Locate the cell with the specified text and output its (x, y) center coordinate. 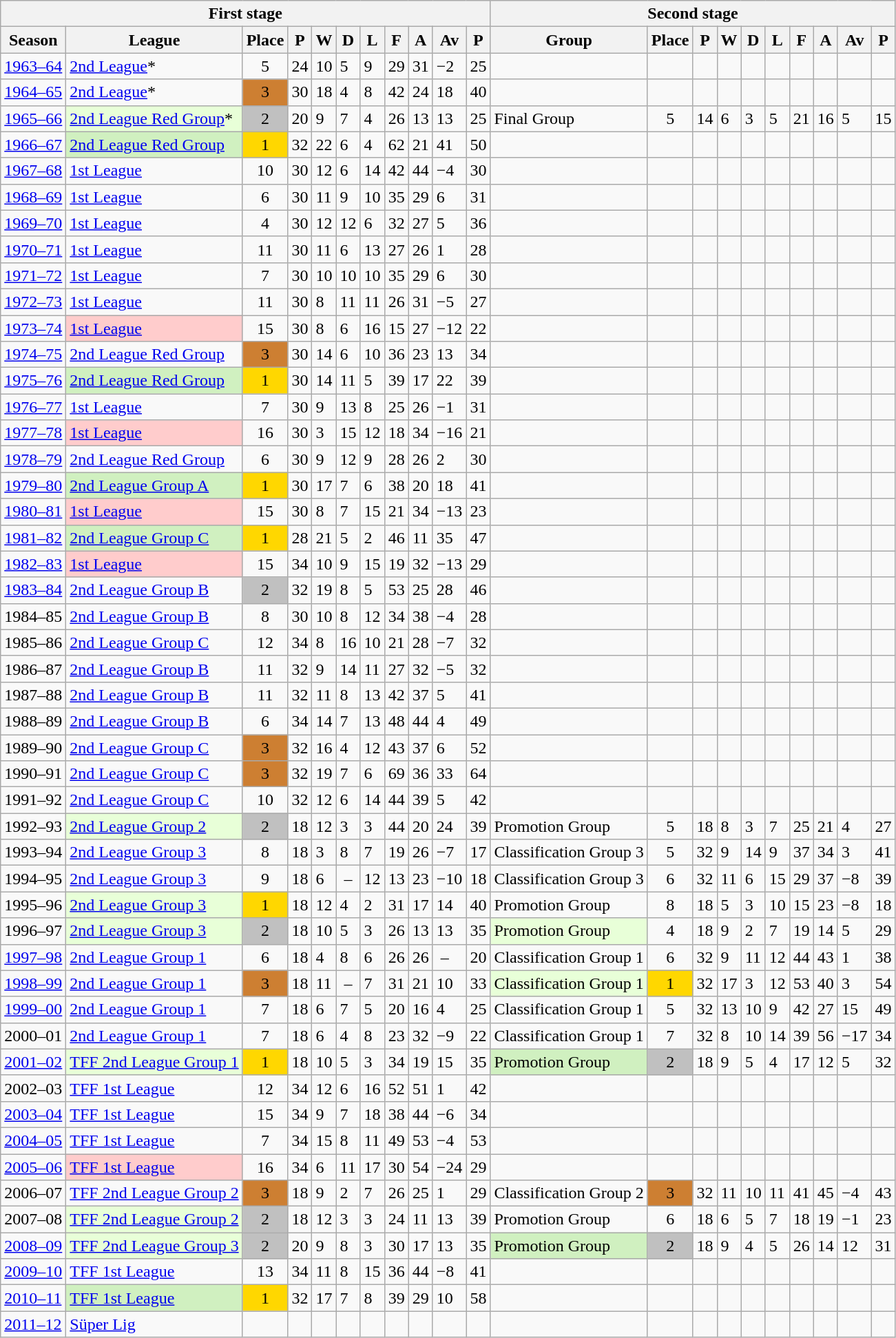
Süper Lig (154, 1324)
−17 (854, 1036)
League (154, 40)
2006–07 (33, 1193)
1992–93 (33, 826)
62 (397, 145)
−6 (449, 1114)
2nd League Red Group* (154, 118)
1978–79 (33, 459)
−16 (449, 433)
1983–84 (33, 590)
50 (478, 145)
−10 (449, 879)
1997–98 (33, 957)
1996–97 (33, 931)
1970–71 (33, 249)
1988–89 (33, 721)
1971–72 (33, 275)
1993–94 (33, 853)
1972–73 (33, 302)
2008–09 (33, 1246)
1967–68 (33, 171)
1979–80 (33, 485)
1966–67 (33, 145)
1963–64 (33, 66)
1975–76 (33, 381)
1998–99 (33, 983)
First stage (245, 14)
2005–06 (33, 1167)
Final Group (569, 118)
1986–87 (33, 669)
1991–92 (33, 800)
−2 (449, 66)
1995–96 (33, 905)
56 (825, 1036)
51 (420, 1088)
TFF 2nd League Group 1 (154, 1062)
1973–74 (33, 328)
1965–66 (33, 118)
1990–91 (33, 774)
2010–11 (33, 1298)
1976–77 (33, 407)
Second stage (693, 14)
2001–02 (33, 1062)
Classification Group 2 (569, 1193)
1974–75 (33, 355)
1989–90 (33, 747)
1977–78 (33, 433)
2002–03 (33, 1088)
45 (825, 1193)
1999–00 (33, 1010)
47 (478, 538)
1987–88 (33, 695)
1980–81 (33, 512)
Season (33, 40)
1982–83 (33, 564)
1969–70 (33, 223)
1994–95 (33, 879)
1984–85 (33, 616)
2009–10 (33, 1272)
2004–05 (33, 1140)
TFF 2nd League Group 3 (154, 1246)
1981–82 (33, 538)
1985–86 (33, 642)
64 (478, 774)
1964–65 (33, 92)
2000–01 (33, 1036)
2nd League Group 2 (154, 826)
48 (397, 721)
2003–04 (33, 1114)
1968–69 (33, 197)
58 (478, 1298)
Group (569, 40)
−9 (449, 1036)
2007–08 (33, 1220)
−24 (449, 1167)
−12 (449, 328)
69 (397, 774)
2nd League Group A (154, 485)
2011–12 (33, 1324)
